Provide the (x, y) coordinate of the cell's center where the given text is located.  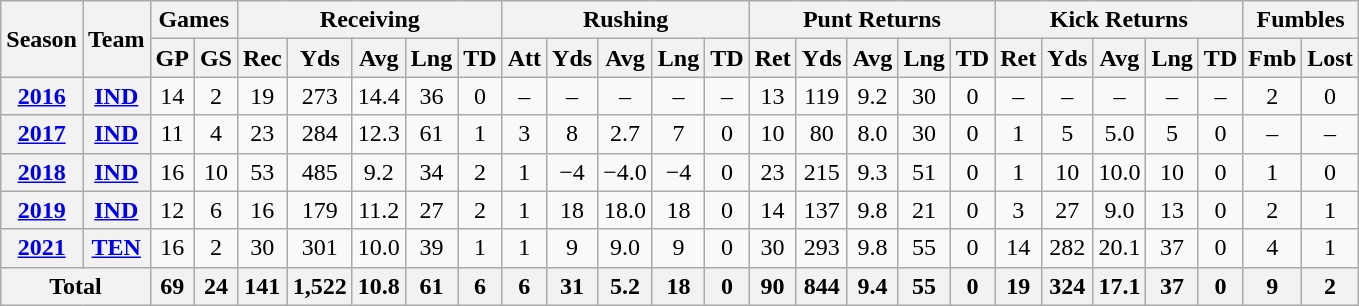
18.0 (626, 210)
Att (524, 58)
2.7 (626, 134)
5.0 (1120, 134)
53 (262, 172)
324 (1068, 286)
119 (822, 96)
282 (1068, 248)
2017 (42, 134)
69 (172, 286)
90 (772, 286)
36 (431, 96)
215 (822, 172)
301 (320, 248)
Punt Returns (872, 20)
284 (320, 134)
14.4 (378, 96)
20.1 (1120, 248)
9.4 (872, 286)
80 (822, 134)
141 (262, 286)
12 (172, 210)
293 (822, 248)
39 (431, 248)
2019 (42, 210)
11.2 (378, 210)
17.1 (1120, 286)
2016 (42, 96)
21 (924, 210)
179 (320, 210)
24 (216, 286)
Total (76, 286)
844 (822, 286)
1,522 (320, 286)
Season (42, 39)
5.2 (626, 286)
10.8 (378, 286)
273 (320, 96)
51 (924, 172)
Fumbles (1300, 20)
2021 (42, 248)
Receiving (370, 20)
Rushing (626, 20)
7 (678, 134)
Rec (262, 58)
Games (194, 20)
137 (822, 210)
12.3 (378, 134)
TEN (116, 248)
31 (572, 286)
Team (116, 39)
8.0 (872, 134)
2018 (42, 172)
Kick Returns (1119, 20)
GS (216, 58)
11 (172, 134)
485 (320, 172)
8 (572, 134)
Fmb (1272, 58)
−4.0 (626, 172)
GP (172, 58)
Lost (1330, 58)
9.3 (872, 172)
34 (431, 172)
